Capture the cell that displays the provided text and extract its (X, Y) central coordinate. 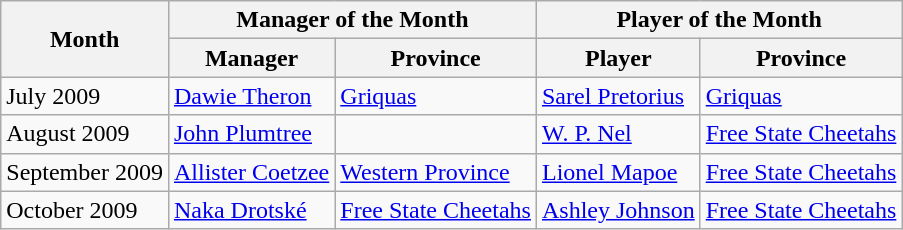
Manager (251, 58)
John Plumtree (251, 134)
Allister Coetzee (251, 172)
Ashley Johnson (618, 210)
Dawie Theron (251, 96)
Manager of the Month (352, 20)
Lionel Mapoe (618, 172)
September 2009 (85, 172)
Month (85, 39)
Sarel Pretorius (618, 96)
Naka Drotské (251, 210)
October 2009 (85, 210)
July 2009 (85, 96)
W. P. Nel (618, 134)
Western Province (436, 172)
August 2009 (85, 134)
Player (618, 58)
Player of the Month (718, 20)
